Identify which cell holds the provided text, then report its [x, y] central coordinate. 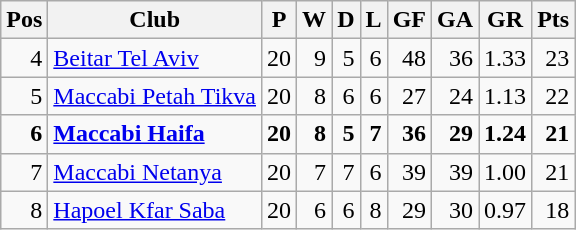
Pos [24, 20]
22 [554, 96]
1.33 [506, 58]
GF [409, 20]
W [314, 20]
1.00 [506, 172]
1.13 [506, 96]
0.97 [506, 210]
P [280, 20]
Maccabi Netanya [155, 172]
Maccabi Petah Tikva [155, 96]
GR [506, 20]
48 [409, 58]
Pts [554, 20]
Hapoel Kfar Saba [155, 210]
Club [155, 20]
1.24 [506, 134]
9 [314, 58]
Beitar Tel Aviv [155, 58]
4 [24, 58]
30 [456, 210]
23 [554, 58]
27 [409, 96]
Maccabi Haifa [155, 134]
D [346, 20]
L [374, 20]
18 [554, 210]
24 [456, 96]
GA [456, 20]
